Search for the cell housing the specified text and yield its [X, Y] center coordinate. 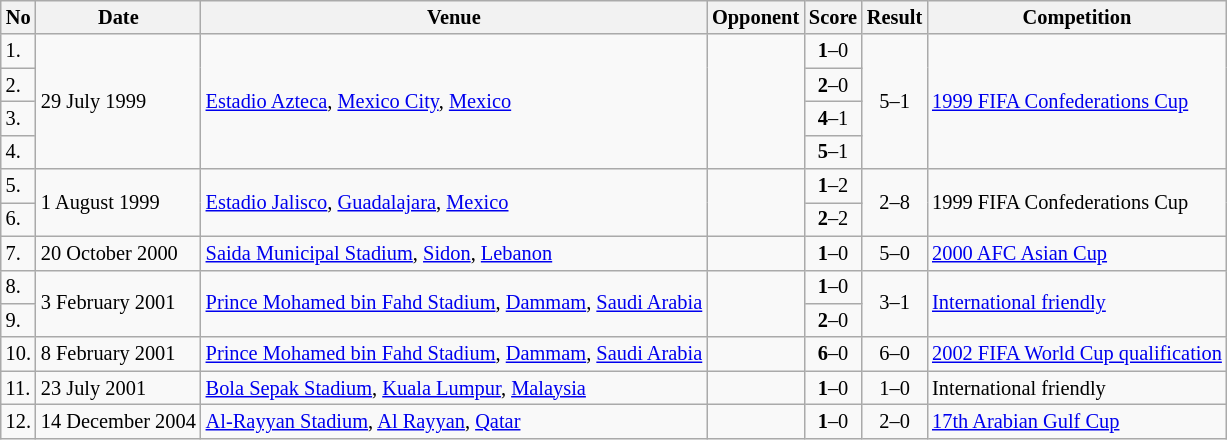
2000 AFC Asian Cup [1077, 253]
8. [18, 287]
Date [118, 17]
7. [18, 253]
Estadio Azteca, Mexico City, Mexico [454, 102]
2002 FIFA World Cup qualification [1077, 354]
29 July 1999 [118, 102]
1–2 [833, 186]
1. [18, 51]
Estadio Jalisco, Guadalajara, Mexico [454, 202]
23 July 2001 [118, 388]
Result [894, 17]
Bola Sepak Stadium, Kuala Lumpur, Malaysia [454, 388]
20 October 2000 [118, 253]
4–1 [833, 118]
Score [833, 17]
3–1 [894, 304]
2–2 [833, 219]
10. [18, 354]
9. [18, 320]
17th Arabian Gulf Cup [1077, 421]
4. [18, 152]
Opponent [756, 17]
No [18, 17]
Al-Rayyan Stadium, Al Rayyan, Qatar [454, 421]
5. [18, 186]
2. [18, 85]
Saida Municipal Stadium, Sidon, Lebanon [454, 253]
6. [18, 219]
14 December 2004 [118, 421]
5–0 [894, 253]
Competition [1077, 17]
Venue [454, 17]
2–8 [894, 202]
3. [18, 118]
12. [18, 421]
3 February 2001 [118, 304]
8 February 2001 [118, 354]
1 August 1999 [118, 202]
11. [18, 388]
